From the cell containing the given text, extract its center point as (X, Y) coordinate. 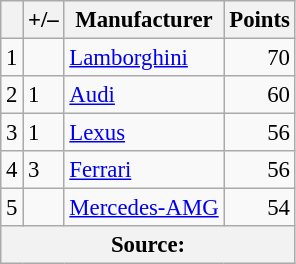
70 (260, 58)
Audi (144, 95)
Manufacturer (144, 20)
Lexus (144, 133)
4 (12, 170)
Source: (148, 245)
Lamborghini (144, 58)
Mercedes-AMG (144, 208)
5 (12, 208)
54 (260, 208)
2 (12, 95)
Ferrari (144, 170)
+/– (44, 20)
60 (260, 95)
Points (260, 20)
